Identify which cell holds the provided text, then report its (X, Y) central coordinate. 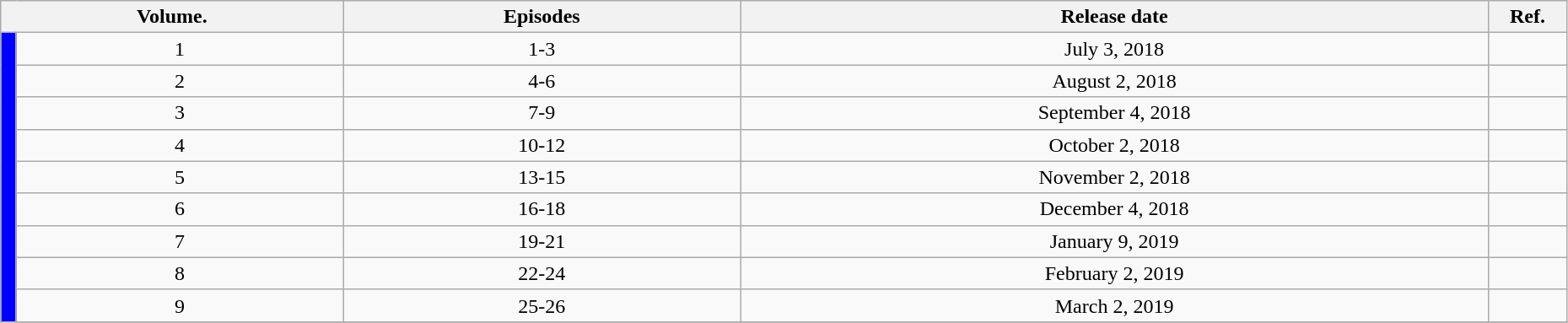
16-18 (542, 209)
8 (180, 273)
December 4, 2018 (1115, 209)
March 2, 2019 (1115, 305)
September 4, 2018 (1115, 113)
February 2, 2019 (1115, 273)
13-15 (542, 177)
6 (180, 209)
10-12 (542, 145)
7-9 (542, 113)
3 (180, 113)
January 9, 2019 (1115, 241)
Episodes (542, 17)
9 (180, 305)
November 2, 2018 (1115, 177)
22-24 (542, 273)
19-21 (542, 241)
1 (180, 49)
25-26 (542, 305)
Release date (1115, 17)
October 2, 2018 (1115, 145)
Ref. (1528, 17)
Volume. (172, 17)
1-3 (542, 49)
4 (180, 145)
7 (180, 241)
August 2, 2018 (1115, 81)
July 3, 2018 (1115, 49)
4-6 (542, 81)
2 (180, 81)
5 (180, 177)
